Pinpoint the cell where the given text exists, returning its (X, Y) midpoint coordinate. 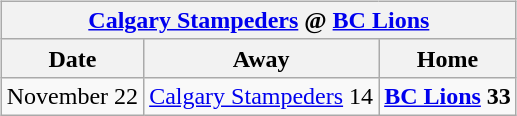
Calgary Stampeders @ BC Lions (258, 20)
Home (448, 58)
November 22 (72, 96)
Away (262, 58)
Calgary Stampeders 14 (262, 96)
BC Lions 33 (448, 96)
Date (72, 58)
